Return the [x, y] coordinate for the center point of the cell that contains the specified text.  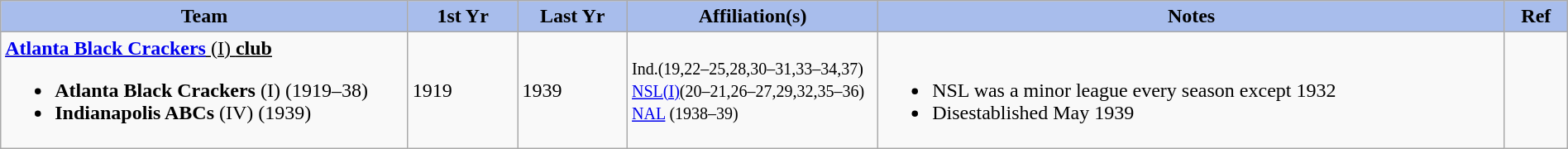
Notes [1192, 17]
Ref [1536, 17]
1939 [572, 90]
NSL was a minor league every season except 1932Disestablished May 1939 [1192, 90]
Atlanta Black Crackers (I) clubAtlanta Black Crackers (I) (1919–38)Indianapolis ABCs (IV) (1939) [205, 90]
1919 [463, 90]
1st Yr [463, 17]
Affiliation(s) [753, 17]
Last Yr [572, 17]
Ind.(19,22–25,28,30–31,33–34,37)NSL(I)(20–21,26–27,29,32,35–36)NAL (1938–39) [753, 90]
Team [205, 17]
